Output the [x, y] coordinate of the center of the cell containing the given text.  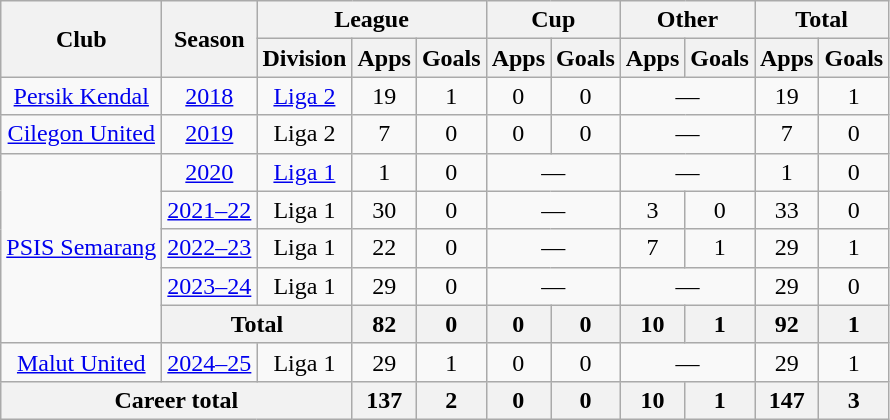
Career total [176, 400]
Season [210, 39]
Malut United [82, 362]
Division [304, 58]
22 [384, 248]
82 [384, 324]
PSIS Semarang [82, 248]
30 [384, 210]
Other [687, 20]
2021–22 [210, 210]
2 [451, 400]
Persik Kendal [82, 96]
147 [786, 400]
2023–24 [210, 286]
Cup [553, 20]
2019 [210, 134]
League [372, 20]
2022–23 [210, 248]
2018 [210, 96]
2020 [210, 172]
92 [786, 324]
Cilegon United [82, 134]
2024–25 [210, 362]
137 [384, 400]
Club [82, 39]
33 [786, 210]
